Detect which cell encompasses the target text, then output its [X, Y] center coordinate. 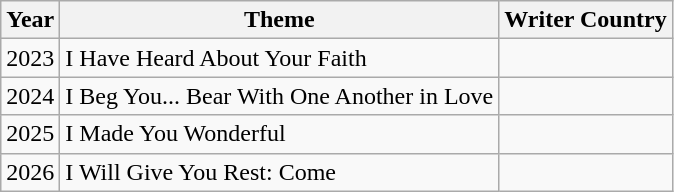
Theme [280, 20]
2024 [30, 96]
Writer Country [586, 20]
2023 [30, 58]
I Made You Wonderful [280, 134]
2026 [30, 172]
I Will Give You Rest: Come [280, 172]
Year [30, 20]
I Beg You... Bear With One Another in Love [280, 96]
2025 [30, 134]
I Have Heard About Your Faith [280, 58]
